From the cell containing the given text, extract its center point as [X, Y] coordinate. 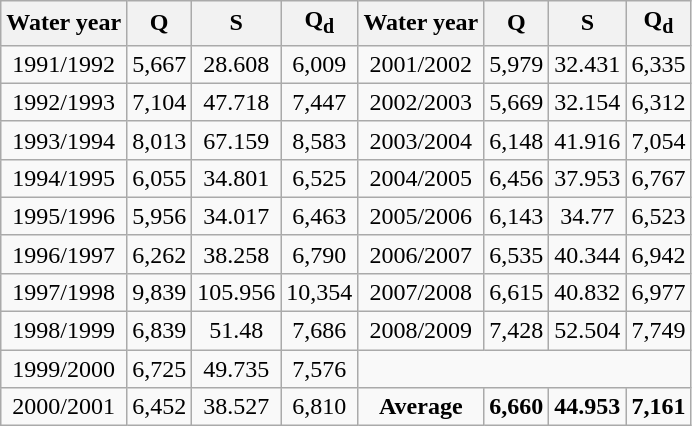
6,262 [160, 254]
2006/2007 [421, 254]
6,143 [516, 216]
5,979 [516, 64]
6,456 [516, 178]
5,667 [160, 64]
Average [421, 407]
1995/1996 [64, 216]
6,535 [516, 254]
7,104 [160, 102]
2005/2006 [421, 216]
9,839 [160, 292]
10,354 [320, 292]
1996/1997 [64, 254]
6,977 [658, 292]
2008/2009 [421, 331]
2001/2002 [421, 64]
47.718 [236, 102]
6,055 [160, 178]
7,161 [658, 407]
28.608 [236, 64]
7,749 [658, 331]
6,523 [658, 216]
7,447 [320, 102]
6,009 [320, 64]
6,335 [658, 64]
6,615 [516, 292]
8,583 [320, 140]
5,956 [160, 216]
1997/1998 [64, 292]
2004/2005 [421, 178]
32.431 [588, 64]
1991/1992 [64, 64]
34.801 [236, 178]
6,810 [320, 407]
6,767 [658, 178]
6,725 [160, 369]
38.527 [236, 407]
6,839 [160, 331]
1992/1993 [64, 102]
7,686 [320, 331]
1993/1994 [64, 140]
37.953 [588, 178]
34.017 [236, 216]
1998/1999 [64, 331]
34.77 [588, 216]
44.953 [588, 407]
7,054 [658, 140]
1999/2000 [64, 369]
7,576 [320, 369]
2000/2001 [64, 407]
6,525 [320, 178]
6,312 [658, 102]
51.48 [236, 331]
40.832 [588, 292]
67.159 [236, 140]
41.916 [588, 140]
52.504 [588, 331]
7,428 [516, 331]
6,942 [658, 254]
2007/2008 [421, 292]
5,669 [516, 102]
6,148 [516, 140]
38.258 [236, 254]
1994/1995 [64, 178]
2003/2004 [421, 140]
105.956 [236, 292]
8,013 [160, 140]
6,790 [320, 254]
2002/2003 [421, 102]
6,660 [516, 407]
40.344 [588, 254]
6,452 [160, 407]
6,463 [320, 216]
32.154 [588, 102]
49.735 [236, 369]
